Search for the cell housing the specified text and yield its [x, y] center coordinate. 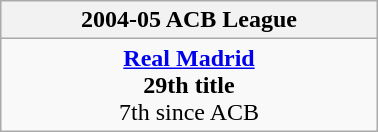
Real Madrid29th title 7th since ACB [189, 85]
2004-05 ACB League [189, 20]
